Return the [X, Y] coordinate for the center point of the cell that contains the specified text.  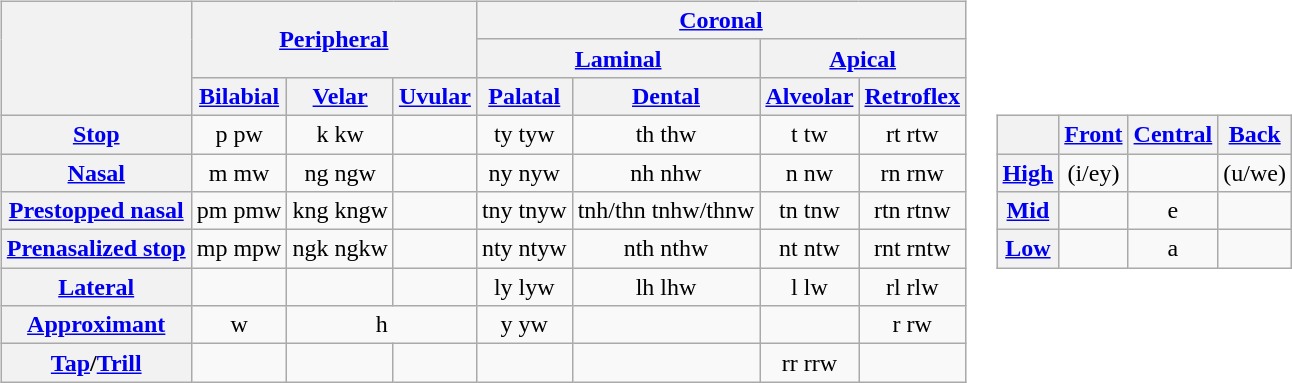
Bilabial [239, 96]
Lateral [96, 287]
Prenasalized stop [96, 249]
Dental [666, 96]
Laminal [618, 58]
mp mpw [239, 249]
(i/ey) [1094, 173]
Central [1173, 134]
Prestopped nasal [96, 211]
ngk ngkw [340, 249]
ng ngw [340, 173]
High [1028, 173]
rt rtw [912, 134]
tny tnyw [524, 211]
p pw [239, 134]
Front [1094, 134]
tnh/thn tnhw/thnw [666, 211]
rnt rntw [912, 249]
nth nthw [666, 249]
Retroflex [912, 96]
r rw [912, 325]
rn rnw [912, 173]
ty tyw [524, 134]
Apical [863, 58]
tn tnw [810, 211]
Stop [96, 134]
nt ntw [810, 249]
Nasal [96, 173]
y yw [524, 325]
rr rrw [810, 363]
Low [1028, 249]
e [1173, 211]
nh nhw [666, 173]
Tap/Trill [96, 363]
Velar [340, 96]
n nw [810, 173]
(u/we) [1255, 173]
lh lhw [666, 287]
l lw [810, 287]
Approximant [96, 325]
Palatal [524, 96]
kng kngw [340, 211]
w [239, 325]
pm pmw [239, 211]
Coronal [720, 20]
nty ntyw [524, 249]
rl rlw [912, 287]
m mw [239, 173]
t tw [810, 134]
ly lyw [524, 287]
ny nyw [524, 173]
Back [1255, 134]
k kw [340, 134]
h [382, 325]
Alveolar [810, 96]
Uvular [434, 96]
th thw [666, 134]
Peripheral [334, 39]
a [1173, 249]
rtn rtnw [912, 211]
Mid [1028, 211]
